For the text-containing cell, return its midpoint in (x, y) coordinate format. 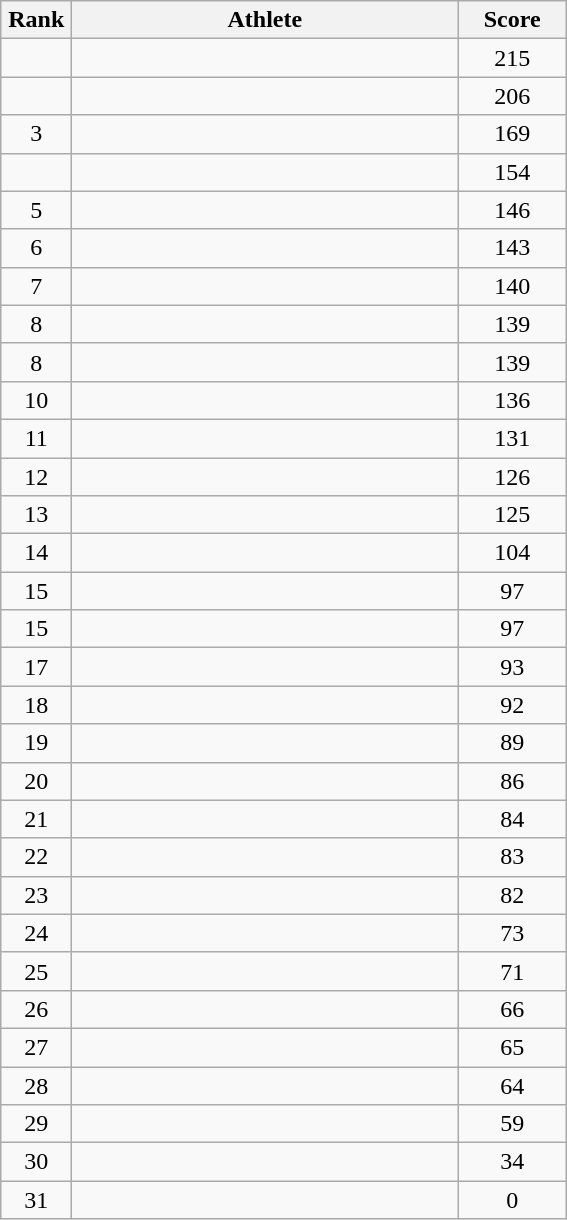
Athlete (265, 20)
89 (512, 743)
3 (36, 134)
13 (36, 515)
143 (512, 248)
169 (512, 134)
31 (36, 1200)
59 (512, 1124)
22 (36, 857)
65 (512, 1047)
154 (512, 172)
86 (512, 781)
104 (512, 553)
71 (512, 971)
146 (512, 210)
131 (512, 438)
21 (36, 819)
6 (36, 248)
93 (512, 667)
27 (36, 1047)
20 (36, 781)
Score (512, 20)
14 (36, 553)
29 (36, 1124)
18 (36, 705)
82 (512, 895)
83 (512, 857)
25 (36, 971)
24 (36, 933)
84 (512, 819)
73 (512, 933)
7 (36, 286)
34 (512, 1162)
0 (512, 1200)
92 (512, 705)
66 (512, 1009)
64 (512, 1085)
5 (36, 210)
23 (36, 895)
Rank (36, 20)
126 (512, 477)
125 (512, 515)
28 (36, 1085)
11 (36, 438)
12 (36, 477)
17 (36, 667)
206 (512, 96)
26 (36, 1009)
30 (36, 1162)
19 (36, 743)
215 (512, 58)
10 (36, 400)
136 (512, 400)
140 (512, 286)
